Return the (x, y) coordinate for the center point of the cell that contains the specified text.  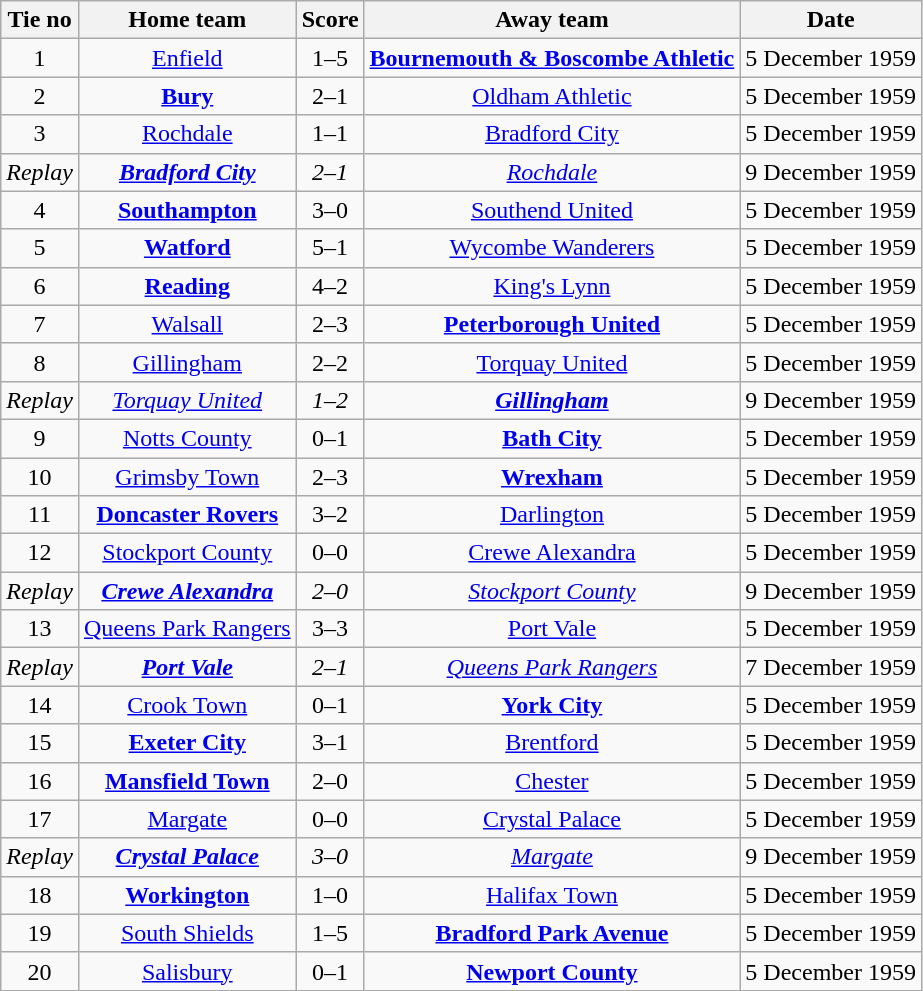
12 (40, 553)
3–3 (330, 629)
Wrexham (552, 477)
Home team (187, 20)
3–1 (330, 743)
Brentford (552, 743)
Away team (552, 20)
10 (40, 477)
King's Lynn (552, 286)
Bury (187, 96)
5–1 (330, 248)
13 (40, 629)
Bradford Park Avenue (552, 933)
York City (552, 705)
Enfield (187, 58)
Bath City (552, 438)
14 (40, 705)
Southampton (187, 210)
8 (40, 362)
5 (40, 248)
Tie no (40, 20)
Chester (552, 781)
Workington (187, 895)
Date (831, 20)
Reading (187, 286)
Crook Town (187, 705)
Exeter City (187, 743)
Oldham Athletic (552, 96)
1–1 (330, 134)
16 (40, 781)
4–2 (330, 286)
Score (330, 20)
3–2 (330, 515)
Newport County (552, 971)
Grimsby Town (187, 477)
2–2 (330, 362)
7 December 1959 (831, 667)
South Shields (187, 933)
2 (40, 96)
9 (40, 438)
18 (40, 895)
3 (40, 134)
4 (40, 210)
6 (40, 286)
Peterborough United (552, 324)
7 (40, 324)
Wycombe Wanderers (552, 248)
Mansfield Town (187, 781)
1–2 (330, 400)
19 (40, 933)
Watford (187, 248)
11 (40, 515)
1–0 (330, 895)
15 (40, 743)
Doncaster Rovers (187, 515)
1 (40, 58)
Darlington (552, 515)
Salisbury (187, 971)
17 (40, 819)
Notts County (187, 438)
Halifax Town (552, 895)
Walsall (187, 324)
20 (40, 971)
Bournemouth & Boscombe Athletic (552, 58)
Southend United (552, 210)
